Detect which cell encompasses the target text, then output its [X, Y] center coordinate. 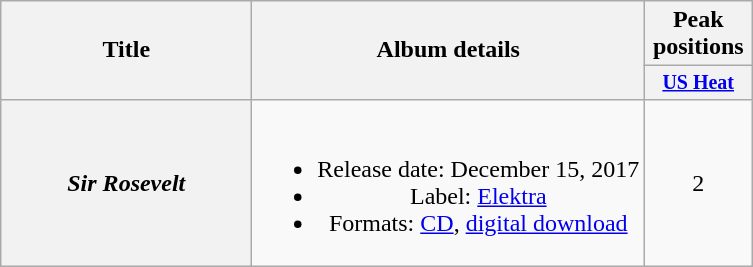
Release date: December 15, 2017Label: ElektraFormats: CD, digital download [448, 182]
Peak positions [698, 34]
Sir Rosevelt [126, 182]
US Heat [698, 82]
2 [698, 182]
Album details [448, 50]
Title [126, 50]
